For the text-containing cell, return its midpoint in (X, Y) coordinate format. 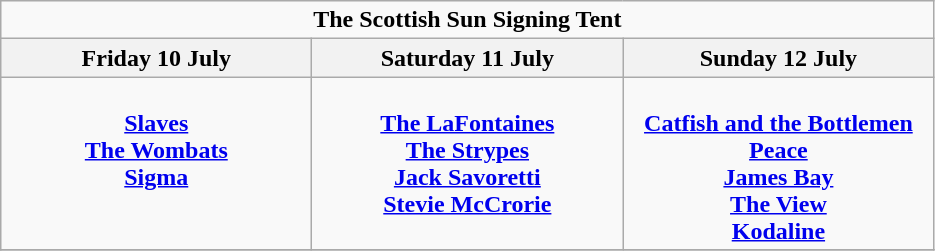
Friday 10 July (156, 58)
The LaFontaines The Strypes Jack Savoretti Stevie McCrorie (468, 164)
Sunday 12 July (778, 58)
Slaves The Wombats Sigma (156, 164)
Catfish and the Bottlemen Peace James Bay The View Kodaline (778, 164)
The Scottish Sun Signing Tent (468, 20)
Saturday 11 July (468, 58)
